Return (x, y) of the center of cell containing provided text 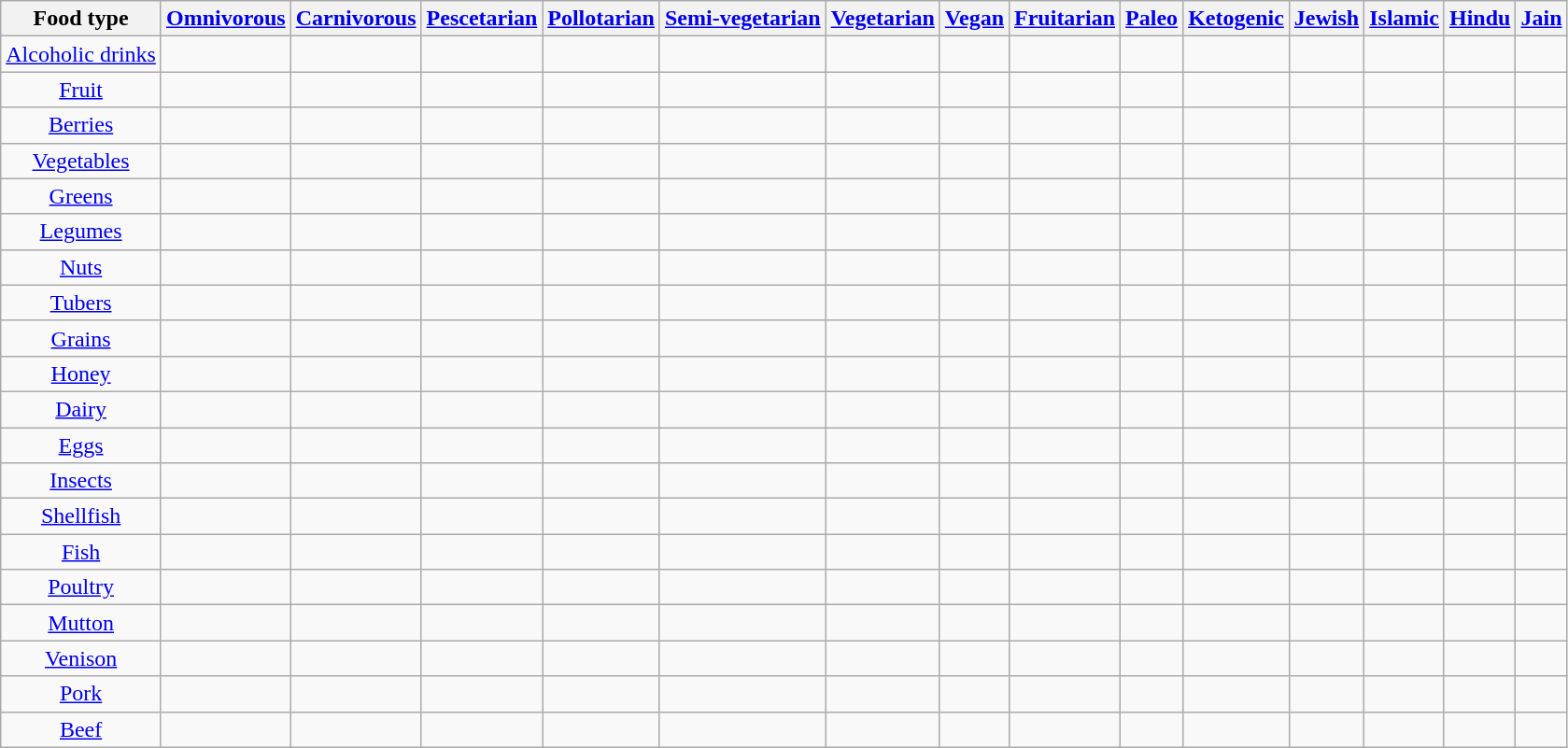
Fish (81, 552)
Nuts (81, 267)
Hindu (1479, 19)
Vegan (974, 19)
Venison (81, 658)
Paleo (1152, 19)
Legumes (81, 232)
Poultry (81, 587)
Food type (81, 19)
Eggs (81, 445)
Honey (81, 374)
Pescetarian (482, 19)
Tubers (81, 303)
Dairy (81, 409)
Berries (81, 125)
Jain (1541, 19)
Pork (81, 694)
Islamic (1405, 19)
Vegetables (81, 161)
Insects (81, 481)
Mutton (81, 623)
Semi-vegetarian (742, 19)
Beef (81, 729)
Grains (81, 338)
Alcoholic drinks (81, 54)
Omnivorous (226, 19)
Fruit (81, 90)
Greens (81, 196)
Vegetarian (883, 19)
Ketogenic (1236, 19)
Pollotarian (601, 19)
Fruitarian (1065, 19)
Jewish (1326, 19)
Shellfish (81, 516)
Carnivorous (356, 19)
